Extract the (x, y) coordinate from the center of the cell holding the provided text.  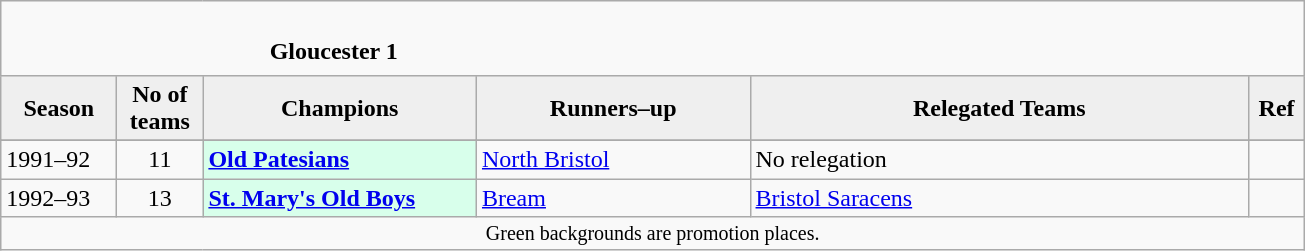
11 (160, 159)
13 (160, 197)
Ref (1277, 108)
Season (59, 108)
Bristol Saracens (1000, 197)
No relegation (1000, 159)
North Bristol (613, 159)
Old Patesians (340, 159)
Champions (340, 108)
Runners–up (613, 108)
No of teams (160, 108)
Bream (613, 197)
1992–93 (59, 197)
St. Mary's Old Boys (340, 197)
1991–92 (59, 159)
Green backgrounds are promotion places. (653, 234)
Relegated Teams (1000, 108)
